Extract the [x, y] coordinate from the center of the cell holding the provided text.  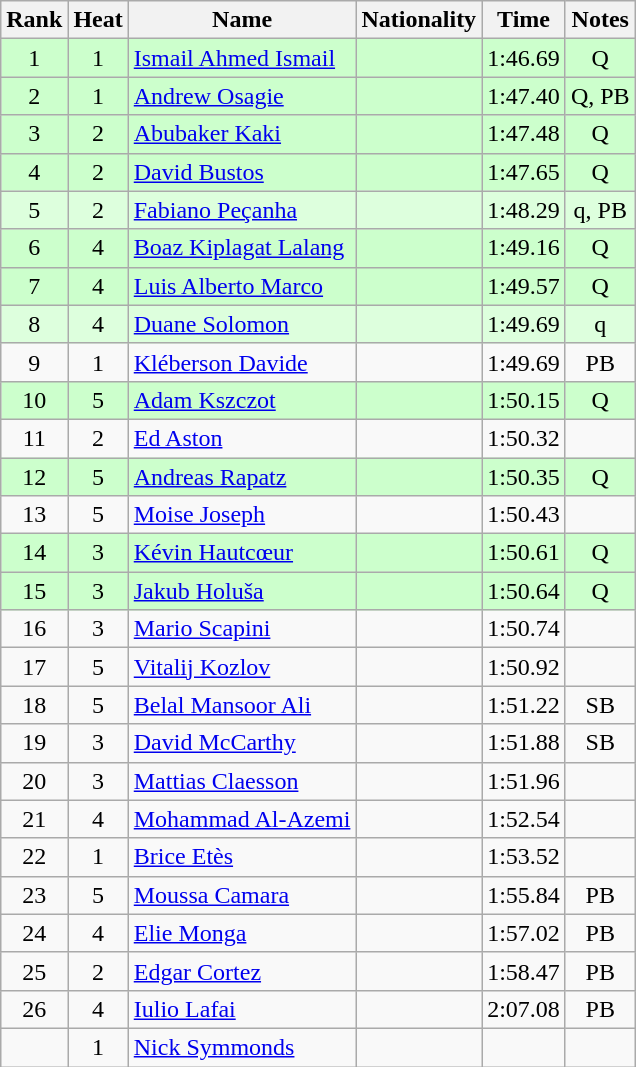
23 [34, 895]
1:57.02 [524, 933]
Kévin Hautcœur [242, 553]
17 [34, 667]
1:47.65 [524, 172]
19 [34, 743]
Belal Mansoor Ali [242, 705]
Q, PB [600, 96]
1:47.40 [524, 96]
1:53.52 [524, 857]
David Bustos [242, 172]
Name [242, 20]
Elie Monga [242, 933]
q [600, 324]
Brice Etès [242, 857]
David McCarthy [242, 743]
Iulio Lafai [242, 1009]
Boaz Kiplagat Lalang [242, 248]
7 [34, 286]
Vitalij Kozlov [242, 667]
14 [34, 553]
Moussa Camara [242, 895]
1:50.35 [524, 477]
Nick Symmonds [242, 1047]
1:50.15 [524, 400]
Nationality [419, 20]
1:49.57 [524, 286]
1:50.61 [524, 553]
12 [34, 477]
21 [34, 819]
1:50.64 [524, 591]
Ed Aston [242, 438]
22 [34, 857]
1:48.29 [524, 210]
Duane Solomon [242, 324]
Andrew Osagie [242, 96]
1:51.88 [524, 743]
1:47.48 [524, 134]
8 [34, 324]
24 [34, 933]
18 [34, 705]
16 [34, 629]
25 [34, 971]
Moise Joseph [242, 515]
Mohammad Al-Azemi [242, 819]
Edgar Cortez [242, 971]
1:50.43 [524, 515]
1:50.92 [524, 667]
1:51.96 [524, 781]
15 [34, 591]
Andreas Rapatz [242, 477]
1:46.69 [524, 58]
1:51.22 [524, 705]
13 [34, 515]
Abubaker Kaki [242, 134]
Jakub Holuša [242, 591]
26 [34, 1009]
2:07.08 [524, 1009]
Heat [98, 20]
9 [34, 362]
Luis Alberto Marco [242, 286]
Ismail Ahmed Ismail [242, 58]
1:58.47 [524, 971]
Mattias Claesson [242, 781]
1:49.16 [524, 248]
10 [34, 400]
Notes [600, 20]
Rank [34, 20]
1:55.84 [524, 895]
1:50.74 [524, 629]
6 [34, 248]
Mario Scapini [242, 629]
11 [34, 438]
20 [34, 781]
Adam Kszczot [242, 400]
1:50.32 [524, 438]
q, PB [600, 210]
1:52.54 [524, 819]
Kléberson Davide [242, 362]
Fabiano Peçanha [242, 210]
Time [524, 20]
